Determine the (X, Y) coordinate at the center of the cell enclosing the given text.  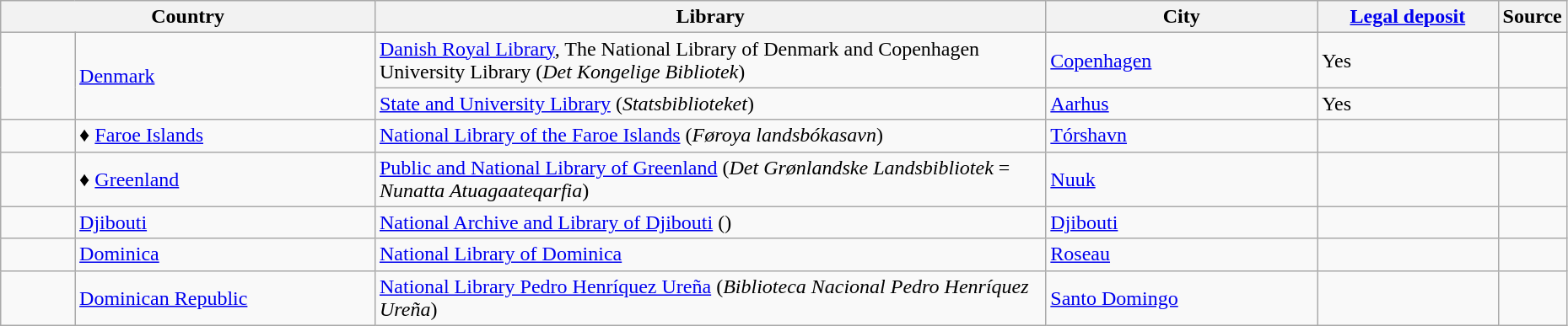
State and University Library (Statsbiblioteket) (710, 104)
National Library of the Faroe Islands (Føroya landsbókasavn) (710, 136)
♦ Greenland (225, 179)
Nuuk (1182, 179)
Dominican Republic (225, 298)
Santo Domingo (1182, 298)
Source (1532, 17)
Aarhus (1182, 104)
Country (188, 17)
Public and National Library of Greenland (Det Grønlandske Landsbibliotek = Nunatta Atuagaateqarfia) (710, 179)
National Archive and Library of Djibouti () (710, 222)
Denmark (225, 76)
Legal deposit (1408, 17)
♦ Faroe Islands (225, 136)
Dominica (225, 254)
National Library Pedro Henríquez Ureña (Biblioteca Nacional Pedro Henríquez Ureña) (710, 298)
Roseau (1182, 254)
City (1182, 17)
Copenhagen (1182, 61)
Library (710, 17)
National Library of Dominica (710, 254)
Tórshavn (1182, 136)
Danish Royal Library, The National Library of Denmark and Copenhagen University Library (Det Kongelige Bibliotek) (710, 61)
